Scan for the cell matching the given text and deliver its [x, y] coordinate at center. 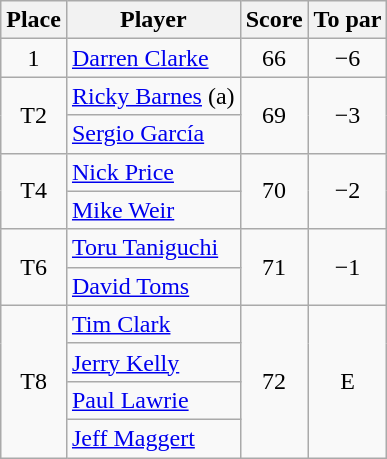
72 [274, 381]
Sergio García [153, 134]
−2 [348, 191]
−3 [348, 115]
Darren Clarke [153, 58]
−1 [348, 267]
Score [274, 20]
Paul Lawrie [153, 400]
Tim Clark [153, 324]
David Toms [153, 286]
71 [274, 267]
Jerry Kelly [153, 362]
T6 [34, 267]
Jeff Maggert [153, 438]
69 [274, 115]
70 [274, 191]
Player [153, 20]
T4 [34, 191]
E [348, 381]
−6 [348, 58]
Ricky Barnes (a) [153, 96]
Mike Weir [153, 210]
1 [34, 58]
66 [274, 58]
T2 [34, 115]
Nick Price [153, 172]
Place [34, 20]
To par [348, 20]
Toru Taniguchi [153, 248]
T8 [34, 381]
